For the text-containing cell, return its midpoint in [x, y] coordinate format. 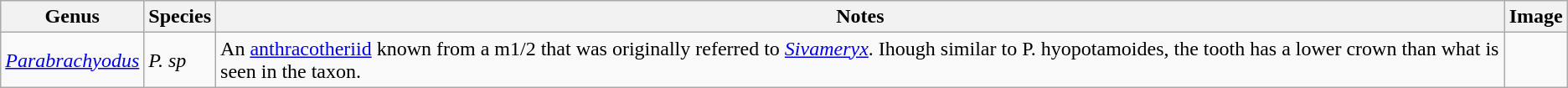
P. sp [180, 60]
Parabrachyodus [72, 60]
Image [1536, 17]
Notes [861, 17]
Species [180, 17]
Genus [72, 17]
